Return [x, y] of the center of cell containing provided text 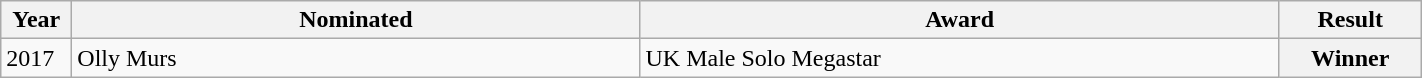
Nominated [356, 20]
UK Male Solo Megastar [960, 58]
Year [36, 20]
Award [960, 20]
Olly Murs [356, 58]
Winner [1350, 58]
2017 [36, 58]
Result [1350, 20]
